Detect which cell encompasses the target text, then output its [x, y] center coordinate. 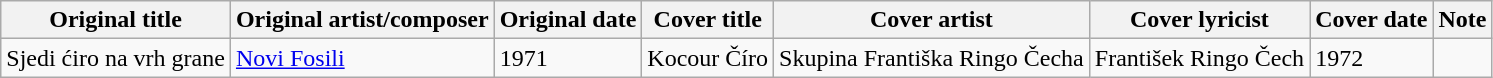
Cover lyricist [1199, 20]
1972 [1372, 58]
Cover date [1372, 20]
František Ringo Čech [1199, 58]
Kocour Číro [708, 58]
Original artist/composer [362, 20]
Original title [116, 20]
Cover title [708, 20]
Original date [568, 20]
Cover artist [932, 20]
Note [1462, 20]
Novi Fosili [362, 58]
1971 [568, 58]
Skupina Františka Ringo Čecha [932, 58]
Sjedi ćiro na vrh grane [116, 58]
